Identify which cell holds the provided text, then report its (x, y) central coordinate. 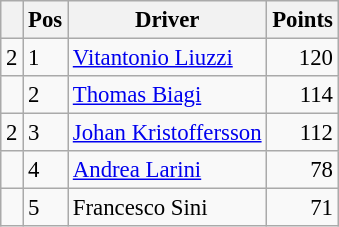
Vitantonio Liuzzi (168, 58)
Johan Kristoffersson (168, 133)
Pos (46, 20)
120 (302, 58)
Andrea Larini (168, 170)
1 (46, 58)
Thomas Biagi (168, 95)
Driver (168, 20)
78 (302, 170)
Francesco Sini (168, 208)
112 (302, 133)
5 (46, 208)
71 (302, 208)
114 (302, 95)
Points (302, 20)
4 (46, 170)
3 (46, 133)
